Extract the [X, Y] coordinate from the center of the cell holding the provided text.  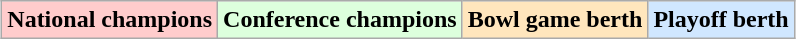
Playoff berth [721, 20]
National champions [110, 20]
Conference champions [340, 20]
Bowl game berth [555, 20]
